Determine the [x, y] coordinate at the center of the cell enclosing the given text.  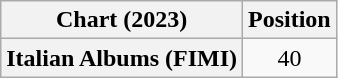
Chart (2023) [122, 20]
40 [290, 58]
Position [290, 20]
Italian Albums (FIMI) [122, 58]
